Determine the [x, y] coordinate at the center of the cell enclosing the given text.  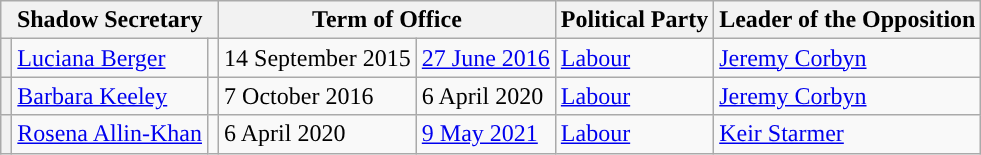
Shadow Secretary [110, 20]
27 June 2016 [486, 58]
7 October 2016 [318, 96]
Political Party [634, 20]
Rosena Allin-Khan [110, 134]
14 September 2015 [318, 58]
Term of Office [388, 20]
9 May 2021 [486, 134]
Leader of the Opposition [848, 20]
Barbara Keeley [110, 96]
Luciana Berger [110, 58]
Keir Starmer [848, 134]
